For the text-containing cell, return its midpoint in (x, y) coordinate format. 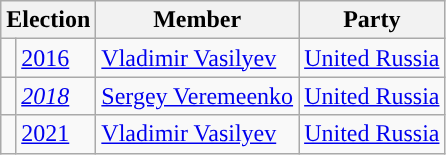
Member (198, 20)
Sergey Veremeenko (198, 96)
Election (48, 20)
2016 (56, 58)
2021 (56, 134)
2018 (56, 96)
Party (372, 20)
